Extract the [X, Y] coordinate from the center of the cell holding the provided text.  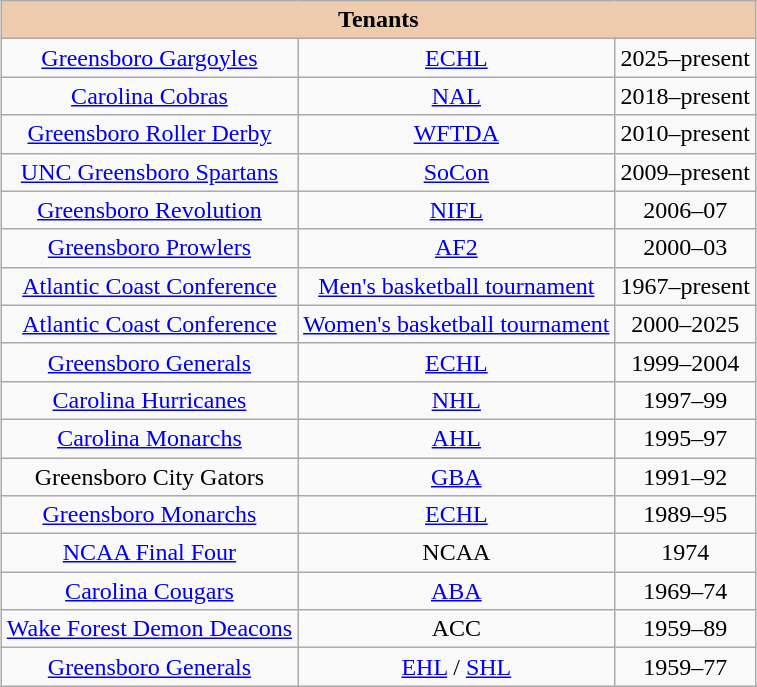
EHL / SHL [456, 667]
2000–2025 [685, 324]
2000–03 [685, 248]
Carolina Hurricanes [149, 400]
NHL [456, 400]
Tenants [378, 20]
Greensboro Prowlers [149, 248]
Wake Forest Demon Deacons [149, 629]
SoCon [456, 172]
ACC [456, 629]
WFTDA [456, 134]
2018–present [685, 96]
AHL [456, 438]
Greensboro Monarchs [149, 515]
1967–present [685, 286]
Greensboro Gargoyles [149, 58]
Greensboro Revolution [149, 210]
1995–97 [685, 438]
Carolina Cobras [149, 96]
ABA [456, 591]
1989–95 [685, 515]
2006–07 [685, 210]
2025–present [685, 58]
NIFL [456, 210]
Men's basketball tournament [456, 286]
UNC Greensboro Spartans [149, 172]
Greensboro City Gators [149, 477]
1969–74 [685, 591]
1959–77 [685, 667]
1997–99 [685, 400]
GBA [456, 477]
AF2 [456, 248]
Carolina Monarchs [149, 438]
1959–89 [685, 629]
NAL [456, 96]
Women's basketball tournament [456, 324]
1999–2004 [685, 362]
1991–92 [685, 477]
NCAA Final Four [149, 553]
2010–present [685, 134]
NCAA [456, 553]
Greensboro Roller Derby [149, 134]
1974 [685, 553]
2009–present [685, 172]
Carolina Cougars [149, 591]
